Provide the [x, y] coordinate of the cell's center where the given text is located.  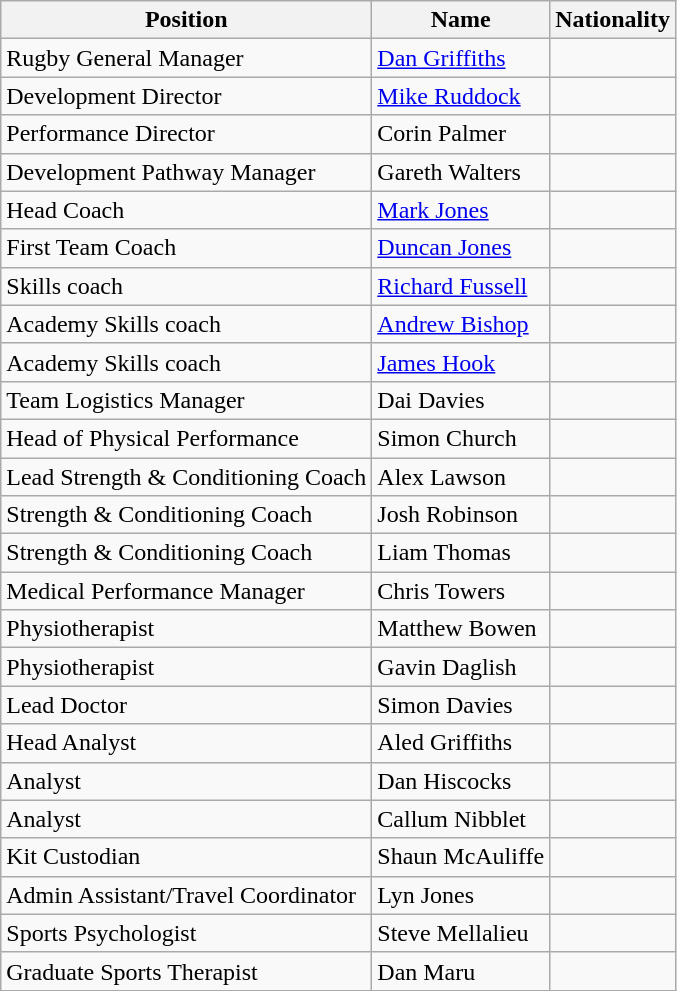
Dan Griffiths [461, 58]
First Team Coach [186, 248]
Duncan Jones [461, 248]
Richard Fussell [461, 286]
Head Analyst [186, 743]
Lead Doctor [186, 705]
Lyn Jones [461, 895]
Aled Griffiths [461, 743]
Sports Psychologist [186, 933]
Shaun McAuliffe [461, 857]
Mark Jones [461, 210]
Dan Hiscocks [461, 781]
Admin Assistant/Travel Coordinator [186, 895]
Gavin Daglish [461, 667]
Skills coach [186, 286]
Alex Lawson [461, 477]
Team Logistics Manager [186, 400]
Gareth Walters [461, 172]
Chris Towers [461, 591]
Nationality [613, 20]
Dai Davies [461, 400]
Kit Custodian [186, 857]
Steve Mellalieu [461, 933]
Development Pathway Manager [186, 172]
Development Director [186, 96]
Medical Performance Manager [186, 591]
Dan Maru [461, 971]
James Hook [461, 362]
Head of Physical Performance [186, 438]
Lead Strength & Conditioning Coach [186, 477]
Simon Davies [461, 705]
Simon Church [461, 438]
Head Coach [186, 210]
Josh Robinson [461, 515]
Graduate Sports Therapist [186, 971]
Liam Thomas [461, 553]
Performance Director [186, 134]
Callum Nibblet [461, 819]
Matthew Bowen [461, 629]
Corin Palmer [461, 134]
Name [461, 20]
Andrew Bishop [461, 324]
Mike Ruddock [461, 96]
Position [186, 20]
Rugby General Manager [186, 58]
